Output the (X, Y) coordinate of the center of the cell containing the given text.  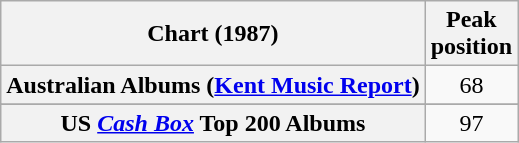
68 (471, 85)
Peakposition (471, 34)
Australian Albums (Kent Music Report) (213, 85)
Chart (1987) (213, 34)
97 (471, 123)
US Cash Box Top 200 Albums (213, 123)
